Search for the cell housing the specified text and yield its [x, y] center coordinate. 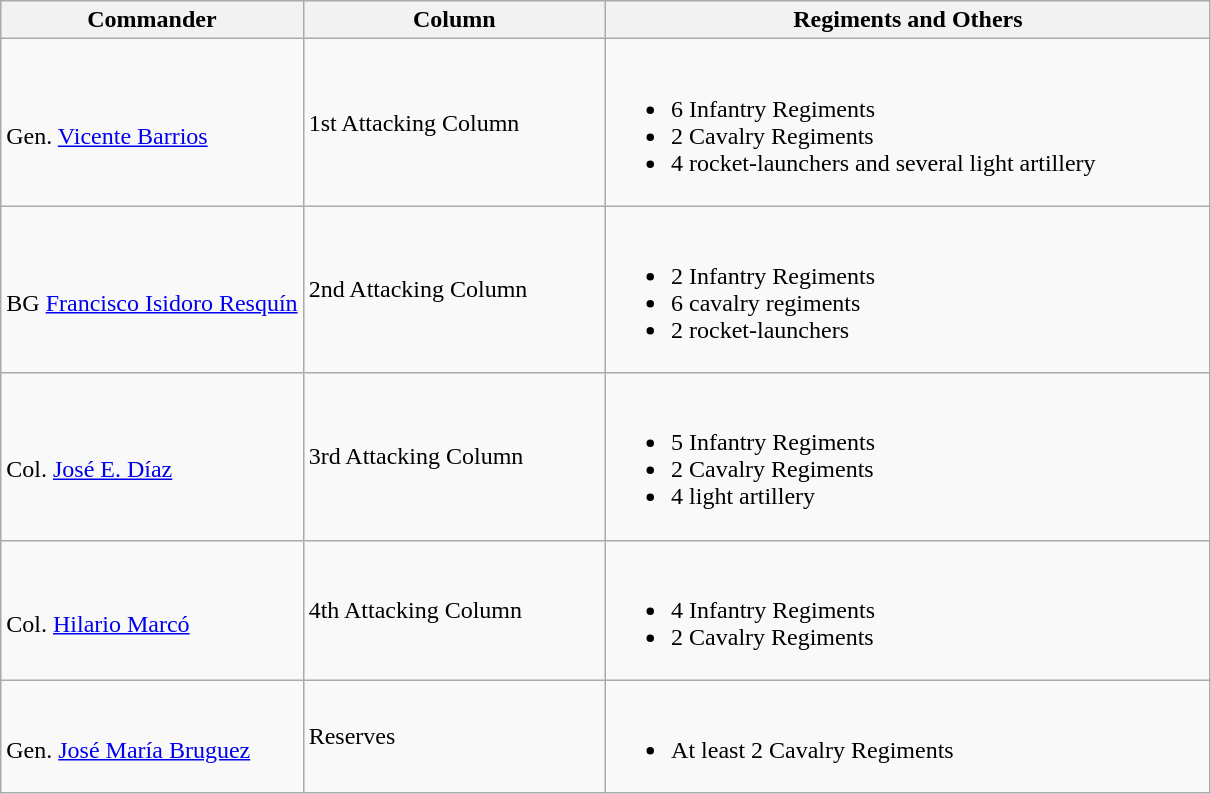
Gen. José María Bruguez [152, 736]
Commander [152, 20]
Col. Hilario Marcó [152, 610]
Reserves [454, 736]
1st Attacking Column [454, 122]
4th Attacking Column [454, 610]
Gen. Vicente Barrios [152, 122]
3rd Attacking Column [454, 456]
At least 2 Cavalry Regiments [908, 736]
5 Infantry Regiments2 Cavalry Regiments4 light artillery [908, 456]
4 Infantry Regiments2 Cavalry Regiments [908, 610]
6 Infantry Regiments2 Cavalry Regiments4 rocket-launchers and several light artillery [908, 122]
BG Francisco Isidoro Resquín [152, 290]
2 Infantry Regiments6 cavalry regiments2 rocket-launchers [908, 290]
Regiments and Others [908, 20]
Column [454, 20]
Col. José E. Díaz [152, 456]
2nd Attacking Column [454, 290]
